Return the [X, Y] coordinate for the center point of the cell that contains the specified text.  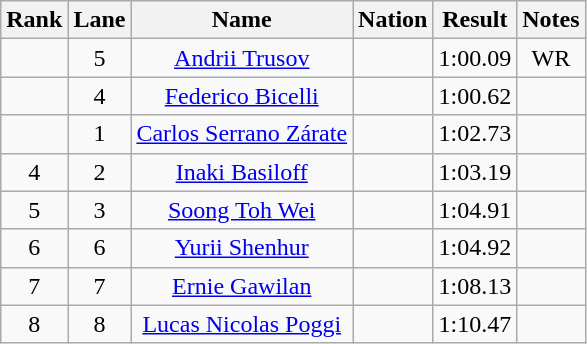
1:00.09 [475, 58]
Rank [34, 20]
1:04.92 [475, 248]
Notes [551, 20]
Inaki Basiloff [242, 172]
Yurii Shenhur [242, 248]
Carlos Serrano Zárate [242, 134]
1:03.19 [475, 172]
Lucas Nicolas Poggi [242, 324]
Name [242, 20]
Ernie Gawilan [242, 286]
1:02.73 [475, 134]
3 [100, 210]
1:04.91 [475, 210]
2 [100, 172]
WR [551, 58]
1:10.47 [475, 324]
Nation [393, 20]
1 [100, 134]
Result [475, 20]
Andrii Trusov [242, 58]
1:08.13 [475, 286]
1:00.62 [475, 96]
Federico Bicelli [242, 96]
Lane [100, 20]
Soong Toh Wei [242, 210]
